Search for the cell housing the specified text and yield its [x, y] center coordinate. 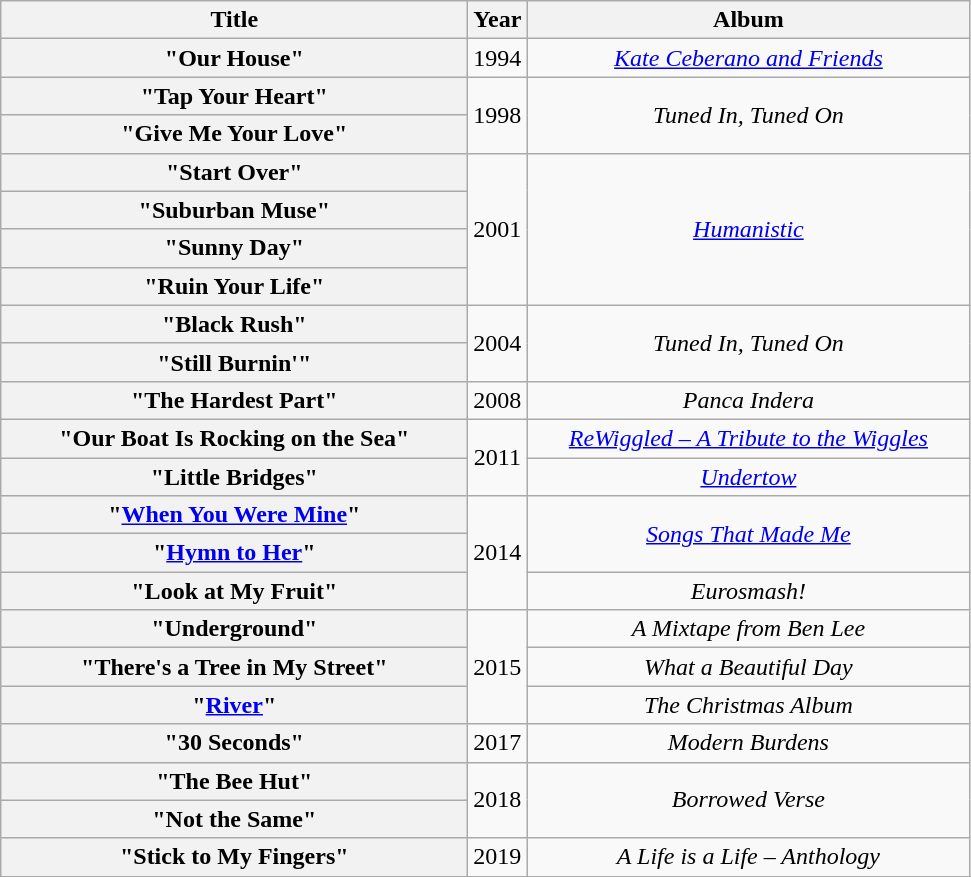
"Ruin Your Life" [234, 286]
2015 [498, 667]
"Tap Your Heart" [234, 96]
The Christmas Album [748, 705]
"Sunny Day" [234, 248]
"Not the Same" [234, 819]
"When You Were Mine" [234, 515]
2001 [498, 229]
Songs That Made Me [748, 534]
2008 [498, 400]
"Hymn to Her" [234, 553]
Panca Indera [748, 400]
2017 [498, 743]
"30 Seconds" [234, 743]
A Mixtape from Ben Lee [748, 629]
Title [234, 20]
"Suburban Muse" [234, 210]
"Start Over" [234, 172]
A Life is a Life – Anthology [748, 857]
1994 [498, 58]
"Black Rush" [234, 324]
Album [748, 20]
2011 [498, 457]
"Look at My Fruit" [234, 591]
2018 [498, 800]
"Give Me Your Love" [234, 134]
"Underground" [234, 629]
Modern Burdens [748, 743]
"Little Bridges" [234, 477]
"The Hardest Part" [234, 400]
"Stick to My Fingers" [234, 857]
2014 [498, 553]
Year [498, 20]
"The Bee Hut" [234, 781]
Humanistic [748, 229]
Undertow [748, 477]
ReWiggled – A Tribute to the Wiggles [748, 438]
2004 [498, 343]
Eurosmash! [748, 591]
"River" [234, 705]
Borrowed Verse [748, 800]
"Our House" [234, 58]
"Still Burnin'" [234, 362]
What a Beautiful Day [748, 667]
2019 [498, 857]
"There's a Tree in My Street" [234, 667]
1998 [498, 115]
"Our Boat Is Rocking on the Sea" [234, 438]
Kate Ceberano and Friends [748, 58]
